For the text-containing cell, return its midpoint in [x, y] coordinate format. 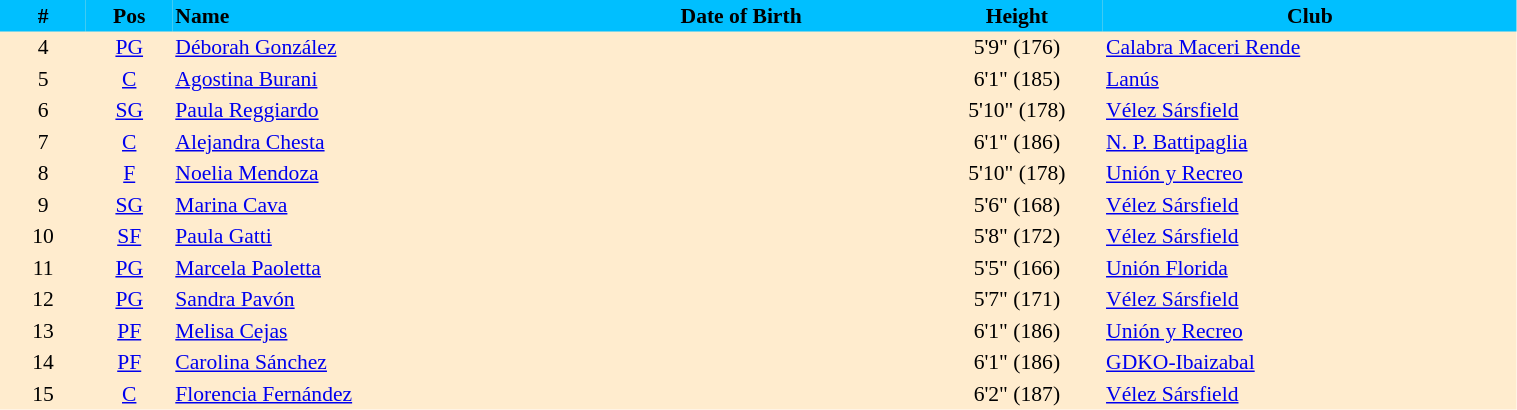
Name [362, 16]
5'9" (176) [1017, 48]
# [43, 16]
5'5" (166) [1017, 268]
Calabra Maceri Rende [1310, 48]
10 [43, 236]
Florencia Fernández [362, 394]
Unión Florida [1310, 268]
6'1" (185) [1017, 79]
6'2" (187) [1017, 394]
12 [43, 300]
Melisa Cejas [362, 331]
Sandra Pavón [362, 300]
7 [43, 142]
Pos [129, 16]
Club [1310, 16]
Agostina Burani [362, 79]
14 [43, 362]
SF [129, 236]
13 [43, 331]
5'7" (171) [1017, 300]
Paula Gatti [362, 236]
GDKO-Ibaizabal [1310, 362]
5'6" (168) [1017, 205]
6 [43, 110]
Date of Birth [742, 16]
N. P. Battipaglia [1310, 142]
Alejandra Chesta [362, 142]
Paula Reggiardo [362, 110]
Noelia Mendoza [362, 174]
4 [43, 48]
5'8" (172) [1017, 236]
9 [43, 205]
11 [43, 268]
Lanús [1310, 79]
Carolina Sánchez [362, 362]
5 [43, 79]
Déborah González [362, 48]
15 [43, 394]
Marcela Paoletta [362, 268]
8 [43, 174]
Marina Cava [362, 205]
Height [1017, 16]
F [129, 174]
